Output the [X, Y] coordinate of the center of the cell containing the given text.  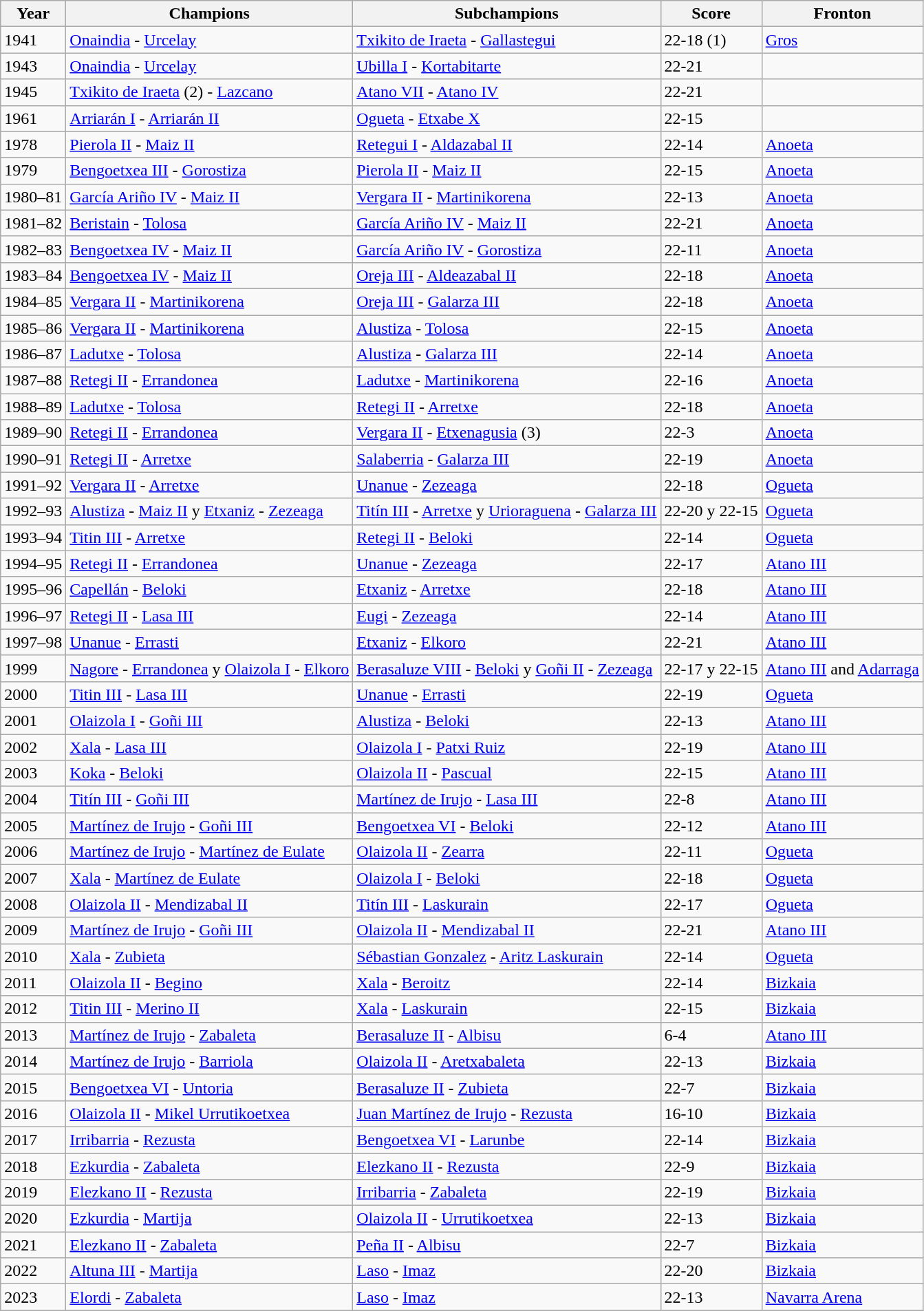
2012 [33, 1009]
22-20 [711, 1271]
1981–82 [33, 223]
Eugi - Zezeaga [506, 616]
Retegui I - Aldazabal II [506, 145]
Ezkurdia - Zabaleta [209, 1166]
2006 [33, 852]
Martínez de Irujo - Martínez de Eulate [209, 852]
Titín III - Laskurain [506, 904]
2017 [33, 1140]
Irribarria - Rezusta [209, 1140]
1999 [33, 668]
1980–81 [33, 197]
1945 [33, 92]
Txikito de Iraeta - Gallastegui [506, 40]
1982–83 [33, 249]
Olaizola I - Beloki [506, 878]
Ladutxe - Martinikorena [506, 381]
Bengoetxea VI - Beloki [506, 826]
Retegi II - Lasa III [209, 616]
Navarra Arena [842, 1297]
Xala - Beroitz [506, 983]
Beristain - Tolosa [209, 223]
Capellán - Beloki [209, 590]
Alustiza - Galarza III [506, 354]
Berasaluze II - Zubieta [506, 1087]
22-18 (1) [711, 40]
1992–93 [33, 511]
Martínez de Irujo - Zabaleta [209, 1035]
Olaizola II - Begino [209, 983]
2022 [33, 1271]
Nagore - Errandonea y Olaizola I - Elkoro [209, 668]
2014 [33, 1061]
Elezkano II - Zabaleta [209, 1245]
Vergara II - Etxenagusia (3) [506, 433]
Txikito de Iraeta (2) - Lazcano [209, 92]
22-9 [711, 1166]
22-20 y 22-15 [711, 511]
16-10 [711, 1113]
Gros [842, 40]
1986–87 [33, 354]
Xala - Laskurain [506, 1009]
2013 [33, 1035]
1943 [33, 66]
1988–89 [33, 407]
1961 [33, 118]
2009 [33, 930]
1983–84 [33, 275]
Champions [209, 14]
1989–90 [33, 433]
2023 [33, 1297]
Vergara II - Arretxe [209, 485]
2000 [33, 694]
2016 [33, 1113]
Subchampions [506, 14]
2018 [33, 1166]
Martínez de Irujo - Barriola [209, 1061]
Olaizola II - Urrutikoetxea [506, 1219]
Martínez de Irujo - Lasa III [506, 800]
Titín III - Goñi III [209, 800]
Retegi II - Beloki [506, 537]
2021 [33, 1245]
2020 [33, 1219]
2008 [33, 904]
6-4 [711, 1035]
1979 [33, 171]
1984–85 [33, 301]
Salaberria - Galarza III [506, 459]
1997–98 [33, 642]
Bengoetxea III - Gorostiza [209, 171]
Olaizola II - Pascual [506, 774]
Etxaniz - Arretxe [506, 590]
Xala - Lasa III [209, 747]
Peña II - Albisu [506, 1245]
Score [711, 14]
Arriarán I - Arriarán II [209, 118]
1941 [33, 40]
Ezkurdia - Martija [209, 1219]
2011 [33, 983]
22-16 [711, 381]
Koka - Beloki [209, 774]
Olaizola I - Goñi III [209, 721]
Alustiza - Beloki [506, 721]
1991–92 [33, 485]
Titin III - Merino II [209, 1009]
Berasaluze VIII - Beloki y Goñi II - Zezeaga [506, 668]
Bengoetxea VI - Untoria [209, 1087]
Bengoetxea VI - Larunbe [506, 1140]
1987–88 [33, 381]
Fronton [842, 14]
2002 [33, 747]
22-3 [711, 433]
Olaizola I - Patxi Ruiz [506, 747]
22-12 [711, 826]
Titin III - Arretxe [209, 537]
Olaizola II - Mikel Urrutikoetxea [209, 1113]
Oreja III - Galarza III [506, 301]
Irribarria - Zabaleta [506, 1193]
Ogueta - Etxabe X [506, 118]
Olaizola II - Zearra [506, 852]
1995–96 [33, 590]
1996–97 [33, 616]
Atano III and Adarraga [842, 668]
1978 [33, 145]
22-8 [711, 800]
2019 [33, 1193]
2015 [33, 1087]
Alustiza - Tolosa [506, 328]
2005 [33, 826]
Atano VII - Atano IV [506, 92]
Titin III - Lasa III [209, 694]
2007 [33, 878]
1985–86 [33, 328]
2010 [33, 957]
Year [33, 14]
2004 [33, 800]
Berasaluze II - Albisu [506, 1035]
2003 [33, 774]
1994–95 [33, 564]
Juan Martínez de Irujo - Rezusta [506, 1113]
Altuna III - Martija [209, 1271]
1990–91 [33, 459]
Elordi - Zabaleta [209, 1297]
Oreja III - Aldeazabal II [506, 275]
Ubilla I - Kortabitarte [506, 66]
Sébastian Gonzalez - Aritz Laskurain [506, 957]
2001 [33, 721]
Alustiza - Maiz II y Etxaniz - Zezeaga [209, 511]
Olaizola II - Aretxabaleta [506, 1061]
Titín III - Arretxe y Urioraguena - Galarza III [506, 511]
1993–94 [33, 537]
Xala - Martínez de Eulate [209, 878]
22-17 y 22-15 [711, 668]
García Ariño IV - Gorostiza [506, 249]
Etxaniz - Elkoro [506, 642]
Xala - Zubieta [209, 957]
